Return (X, Y) of the center of cell containing provided text 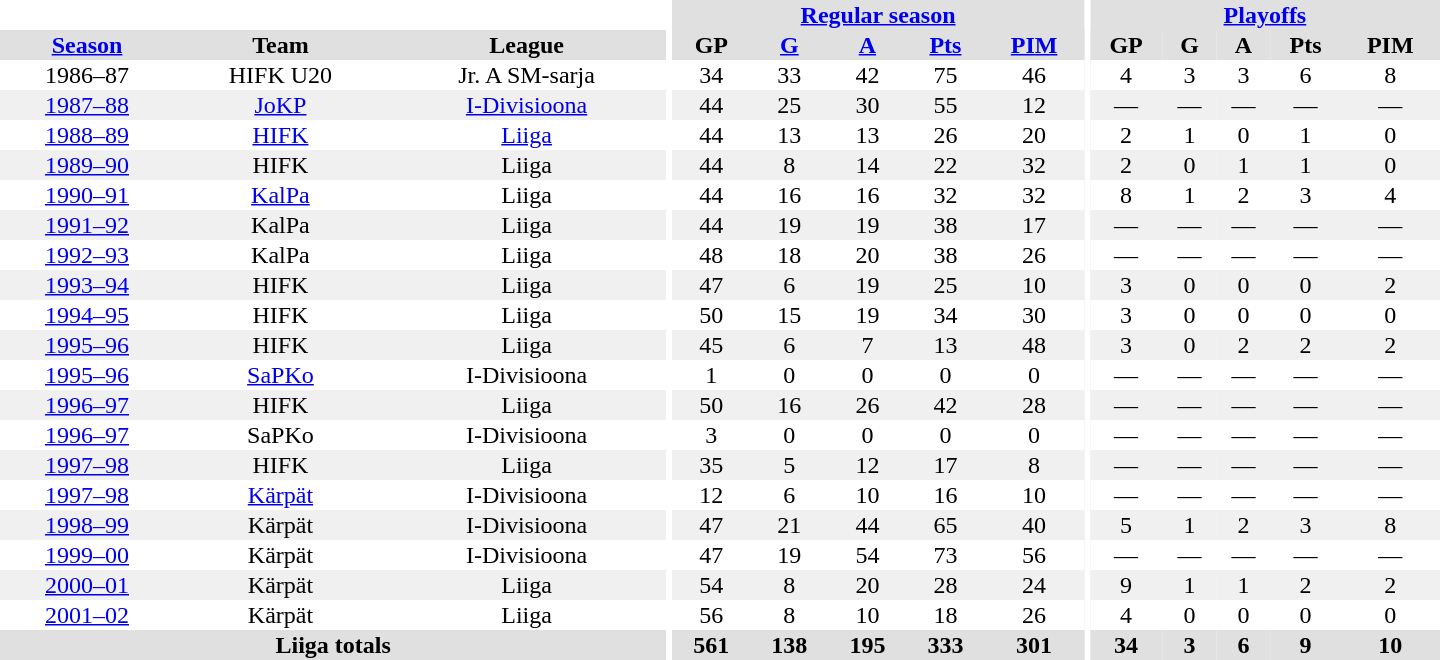
Jr. A SM-sarja (526, 75)
195 (867, 645)
1998–99 (87, 525)
1999–00 (87, 555)
1989–90 (87, 165)
2001–02 (87, 615)
35 (711, 465)
Playoffs (1265, 15)
40 (1034, 525)
301 (1034, 645)
League (526, 45)
1991–92 (87, 225)
HIFK U20 (280, 75)
55 (945, 105)
1992–93 (87, 255)
Liiga totals (333, 645)
45 (711, 345)
333 (945, 645)
Team (280, 45)
75 (945, 75)
1987–88 (87, 105)
14 (867, 165)
22 (945, 165)
65 (945, 525)
21 (789, 525)
1988–89 (87, 135)
Regular season (878, 15)
24 (1034, 585)
1990–91 (87, 195)
46 (1034, 75)
73 (945, 555)
33 (789, 75)
15 (789, 315)
2000–01 (87, 585)
1994–95 (87, 315)
138 (789, 645)
1986–87 (87, 75)
561 (711, 645)
1993–94 (87, 285)
7 (867, 345)
JoKP (280, 105)
Season (87, 45)
